Determine the [x, y] coordinate at the center of the cell enclosing the given text.  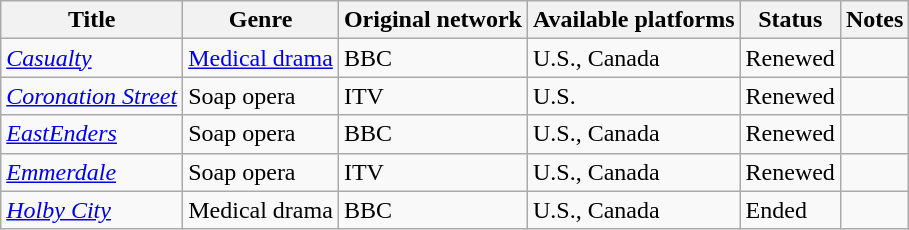
Original network [432, 20]
Coronation Street [92, 96]
Emmerdale [92, 172]
EastEnders [92, 134]
Title [92, 20]
Genre [261, 20]
U.S. [634, 96]
Ended [790, 210]
Available platforms [634, 20]
Notes [874, 20]
Casualty [92, 58]
Holby City [92, 210]
Status [790, 20]
